Provide the (X, Y) coordinate of the cell's center where the given text is located.  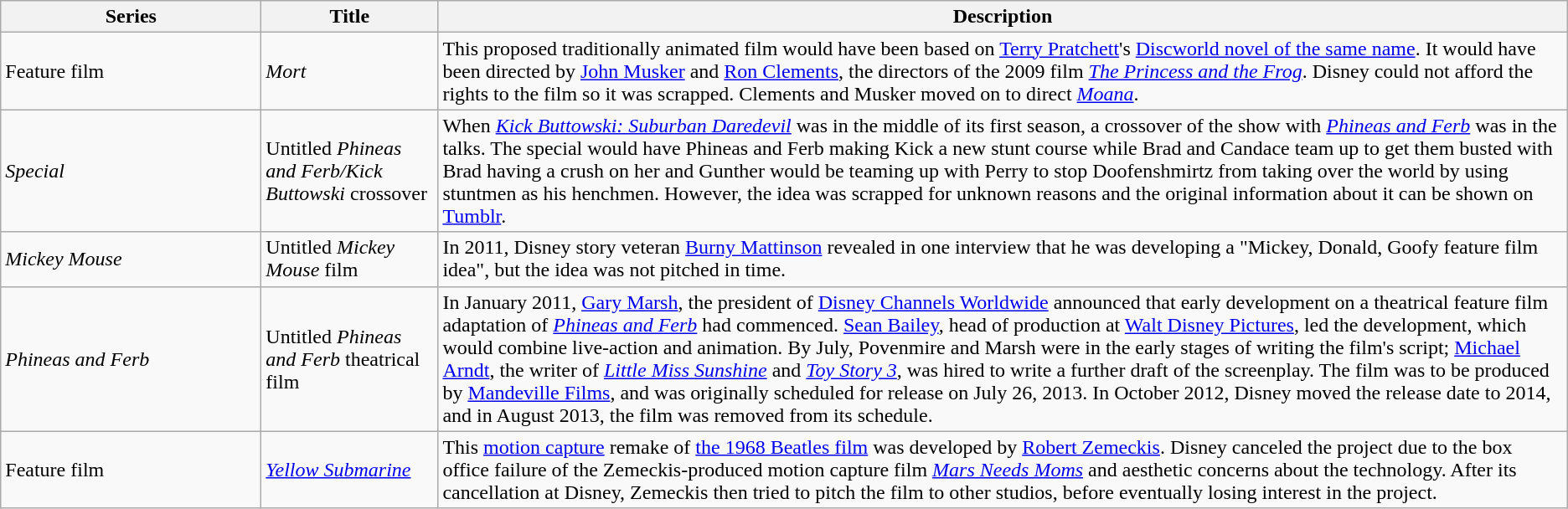
Untitled Phineas and Ferb/Kick Buttowski crossover (350, 171)
Phineas and Ferb (131, 358)
Description (1003, 17)
Special (131, 171)
Series (131, 17)
Title (350, 17)
Mickey Mouse (131, 260)
Mort (350, 71)
Untitled Mickey Mouse film (350, 260)
Yellow Submarine (350, 470)
Untitled Phineas and Ferb theatrical film (350, 358)
